Detect which cell encompasses the target text, then output its [x, y] center coordinate. 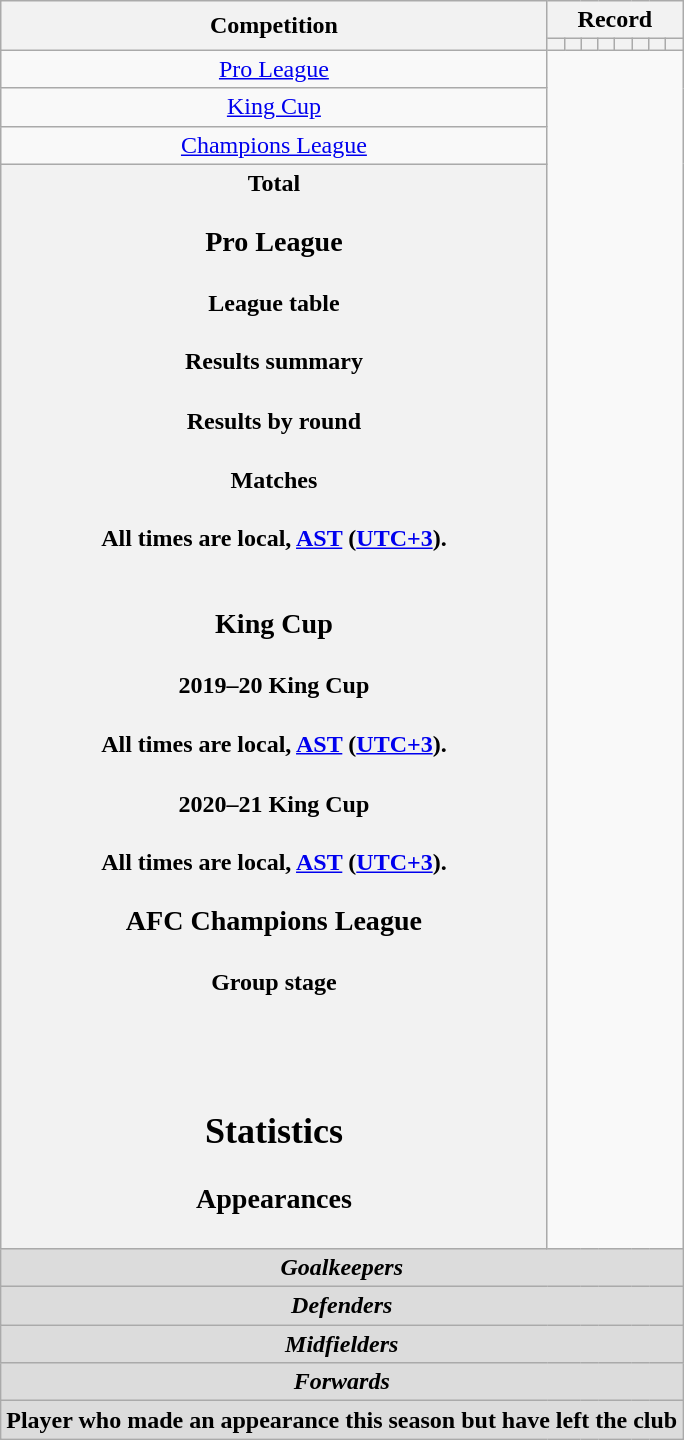
Forwards [342, 1382]
King Cup [274, 107]
Goalkeepers [342, 1268]
Champions League [274, 145]
Pro League [274, 69]
Record [615, 20]
Competition [274, 26]
Player who made an appearance this season but have left the club [342, 1420]
Defenders [342, 1306]
Midfielders [342, 1344]
